Search for the cell housing the specified text and yield its (X, Y) center coordinate. 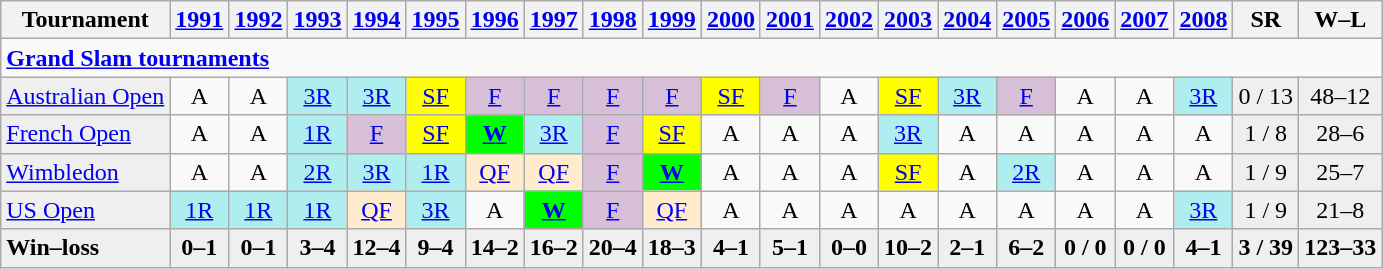
Grand Slam tournaments (692, 58)
1992 (258, 20)
18–3 (672, 248)
Wimbledon (86, 172)
1993 (318, 20)
16–2 (554, 248)
Australian Open (86, 96)
2001 (790, 20)
10–2 (908, 248)
2007 (1144, 20)
1996 (494, 20)
3 / 39 (1266, 248)
1994 (376, 20)
0 / 13 (1266, 96)
Tournament (86, 20)
1999 (672, 20)
US Open (86, 210)
28–6 (1340, 134)
25–7 (1340, 172)
14–2 (494, 248)
1991 (200, 20)
0–0 (848, 248)
3–4 (318, 248)
21–8 (1340, 210)
W–L (1340, 20)
9–4 (436, 248)
2002 (848, 20)
20–4 (612, 248)
Win–loss (86, 248)
1997 (554, 20)
2003 (908, 20)
1 / 8 (1266, 134)
12–4 (376, 248)
123–33 (1340, 248)
SR (1266, 20)
48–12 (1340, 96)
2006 (1086, 20)
1995 (436, 20)
1998 (612, 20)
5–1 (790, 248)
2004 (968, 20)
2000 (730, 20)
2–1 (968, 248)
2008 (1204, 20)
2005 (1026, 20)
6–2 (1026, 248)
French Open (86, 134)
